Pinpoint the cell where the given text exists, returning its [X, Y] midpoint coordinate. 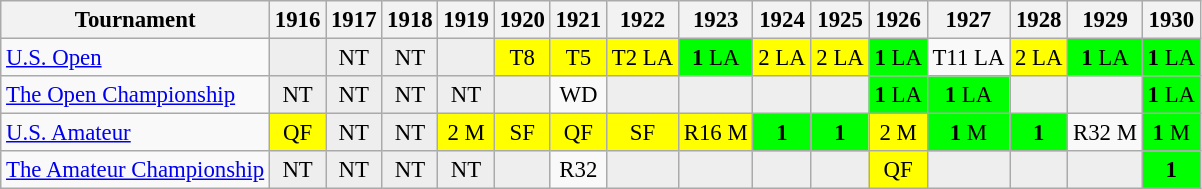
T5 [578, 58]
R16 M [716, 133]
R32 M [1106, 133]
1918 [410, 20]
1927 [968, 20]
1929 [1106, 20]
T8 [522, 58]
1921 [578, 20]
1924 [782, 20]
1928 [1039, 20]
U.S. Open [136, 58]
1922 [642, 20]
T2 LA [642, 58]
WD [578, 95]
The Open Championship [136, 95]
U.S. Amateur [136, 133]
1916 [298, 20]
1925 [840, 20]
T11 LA [968, 58]
1930 [1171, 20]
Tournament [136, 20]
The Amateur Championship [136, 170]
1917 [354, 20]
R32 [578, 170]
1920 [522, 20]
1926 [898, 20]
1919 [466, 20]
1923 [716, 20]
